For the text-containing cell, return its midpoint in (x, y) coordinate format. 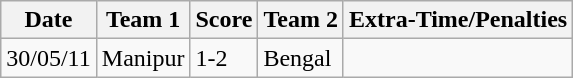
Team 1 (143, 20)
Team 2 (301, 20)
Extra-Time/Penalties (458, 20)
Score (224, 20)
Manipur (143, 58)
1-2 (224, 58)
30/05/11 (49, 58)
Date (49, 20)
Bengal (301, 58)
